Identify which cell holds the provided text, then report its (x, y) central coordinate. 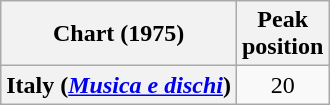
20 (282, 85)
Italy (Musica e dischi) (119, 85)
Chart (1975) (119, 34)
Peakposition (282, 34)
